From the cell containing the given text, extract its center point as (X, Y) coordinate. 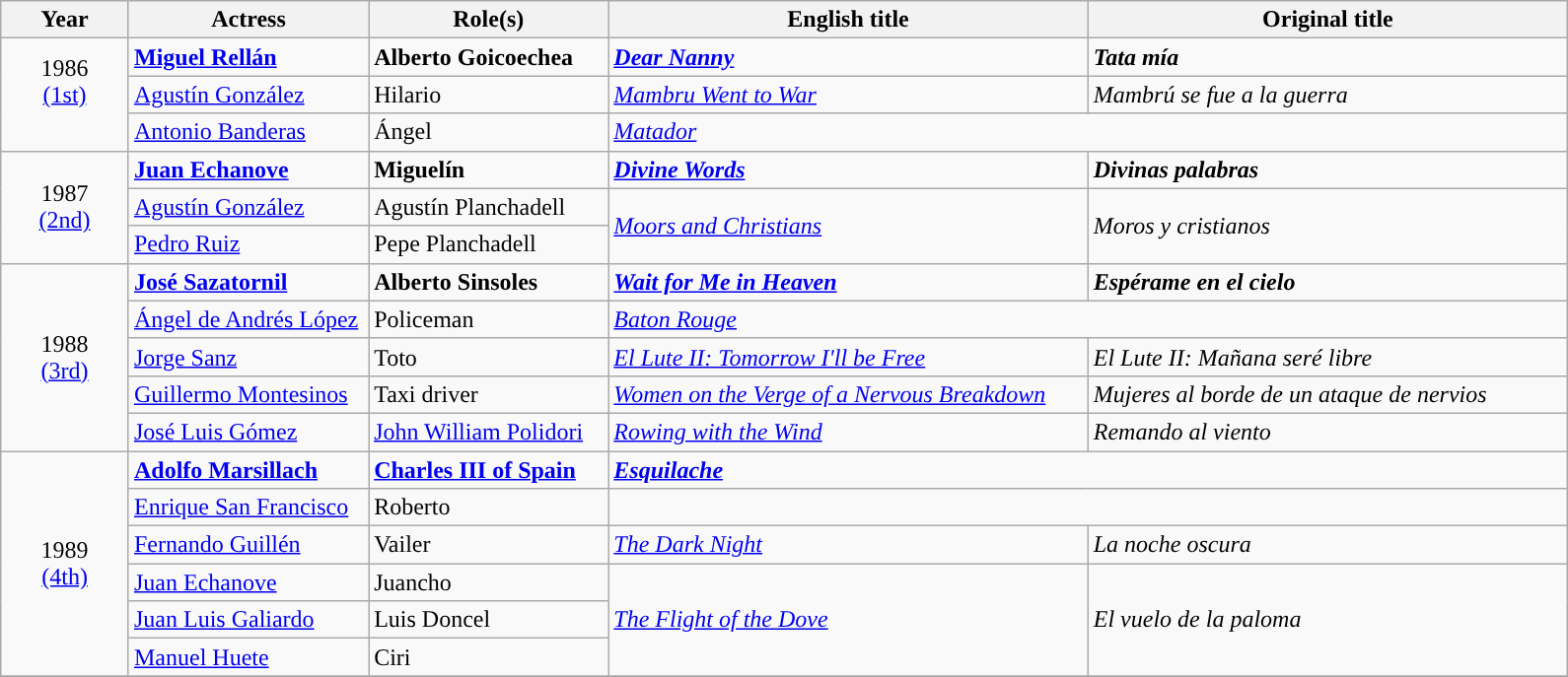
José Luis Gómez (249, 432)
José Sazatornil (249, 282)
El vuelo de la paloma (1327, 620)
1987(2nd) (65, 207)
Enrique San Francisco (249, 508)
Year (65, 20)
Luis Doncel (489, 620)
The Dark Night (848, 545)
Esquilache (1089, 470)
1988(3rd) (65, 357)
Original title (1327, 20)
Miguel Rellán (249, 57)
Alberto Goicoechea (489, 57)
El Lute II: Tomorrow I'll be Free (848, 357)
Manuel Huete (249, 657)
El Lute II: Mañana seré libre (1327, 357)
Juan Luis Galiardo (249, 620)
Espérame en el cielo (1327, 282)
Dear Nanny (848, 57)
Toto (489, 357)
Actress (249, 20)
Ángel de Andrés López (249, 319)
Guillermo Montesinos (249, 394)
Hilario (489, 95)
The Flight of the Dove (848, 620)
Jorge Sanz (249, 357)
English title (848, 20)
Vailer (489, 545)
Antonio Banderas (249, 132)
Charles III of Spain (489, 470)
Divine Words (848, 169)
John William Polidori (489, 432)
Taxi driver (489, 394)
Ciri (489, 657)
Pedro Ruiz (249, 244)
Women on the Verge of a Nervous Breakdown (848, 394)
Fernando Guillén (249, 545)
Role(s) (489, 20)
1986(1st) (65, 95)
Mambru Went to War (848, 95)
Divinas palabras (1327, 169)
Wait for Me in Heaven (848, 282)
Alberto Sinsoles (489, 282)
La noche oscura (1327, 545)
Tata mía (1327, 57)
Roberto (489, 508)
Rowing with the Wind (848, 432)
Matador (1089, 132)
Moros y cristianos (1327, 226)
Ángel (489, 132)
Pepe Planchadell (489, 244)
Policeman (489, 319)
Baton Rouge (1089, 319)
Moors and Christians (848, 226)
Mambrú se fue a la guerra (1327, 95)
Remando al viento (1327, 432)
Agustín Planchadell (489, 207)
Mujeres al borde de un ataque de nervios (1327, 394)
Adolfo Marsillach (249, 470)
1989(4th) (65, 564)
Miguelín (489, 169)
Juancho (489, 582)
